Find where the given text appears and provide that cell's center as (x, y) coordinate. 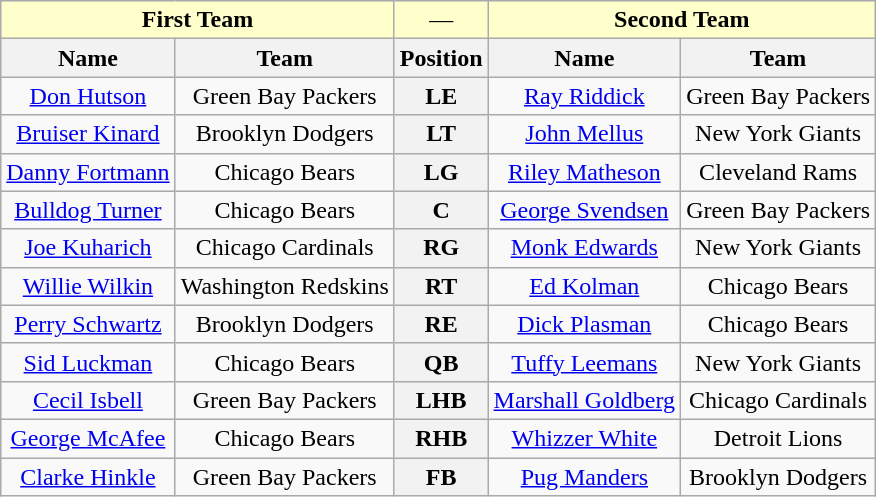
First Team (198, 20)
Clarke Hinkle (88, 477)
Joe Kuharich (88, 248)
C (441, 210)
QB (441, 362)
George McAfee (88, 438)
RHB (441, 438)
Position (441, 58)
RE (441, 324)
Bulldog Turner (88, 210)
Monk Edwards (584, 248)
RG (441, 248)
— (441, 20)
FB (441, 477)
RT (441, 286)
George Svendsen (584, 210)
Cleveland Rams (778, 172)
Don Hutson (88, 96)
Pug Manders (584, 477)
Cecil Isbell (88, 400)
Ed Kolman (584, 286)
Whizzer White (584, 438)
Detroit Lions (778, 438)
LHB (441, 400)
LG (441, 172)
Riley Matheson (584, 172)
Marshall Goldberg (584, 400)
Tuffy Leemans (584, 362)
Bruiser Kinard (88, 134)
John Mellus (584, 134)
Sid Luckman (88, 362)
LE (441, 96)
Second Team (682, 20)
Washington Redskins (284, 286)
Danny Fortmann (88, 172)
LT (441, 134)
Ray Riddick (584, 96)
Willie Wilkin (88, 286)
Dick Plasman (584, 324)
Perry Schwartz (88, 324)
